From the cell containing the given text, extract its center point as (X, Y) coordinate. 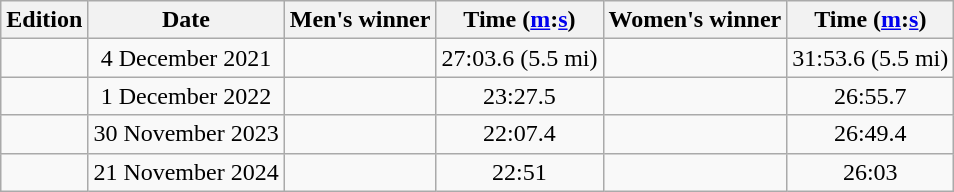
30 November 2023 (186, 134)
26:49.4 (870, 134)
4 December 2021 (186, 58)
23:27.5 (520, 96)
Women's winner (695, 20)
26:55.7 (870, 96)
Date (186, 20)
26:03 (870, 172)
27:03.6 (5.5 mi) (520, 58)
22:51 (520, 172)
21 November 2024 (186, 172)
1 December 2022 (186, 96)
Men's winner (360, 20)
Edition (44, 20)
31:53.6 (5.5 mi) (870, 58)
22:07.4 (520, 134)
